Pinpoint the cell where the given text exists, returning its [x, y] midpoint coordinate. 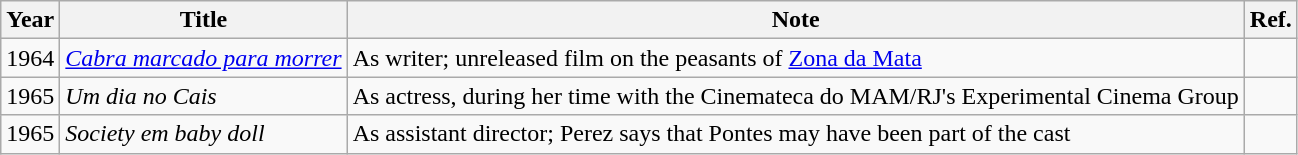
Title [204, 20]
Ref. [1270, 20]
Note [796, 20]
Year [30, 20]
Um dia no Cais [204, 96]
As assistant director; Perez says that Pontes may have been part of the cast [796, 134]
Society em baby doll [204, 134]
As actress, during her time with the Cinemateca do MAM/RJ's Experimental Cinema Group [796, 96]
Cabra marcado para morrer [204, 58]
As writer; unreleased film on the peasants of Zona da Mata [796, 58]
1964 [30, 58]
